Return the (x, y) coordinate for the center point of the cell that contains the specified text.  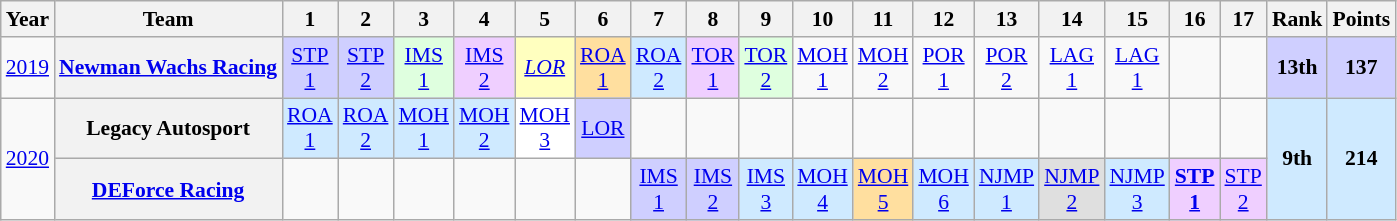
16 (1195, 19)
TOR1 (712, 68)
Legacy Autosport (168, 128)
2020 (28, 159)
MOH6 (944, 190)
Team (168, 19)
Year (28, 19)
DEForce Racing (168, 190)
12 (944, 19)
3 (424, 19)
9 (766, 19)
NJMP2 (1072, 190)
1 (310, 19)
MOH4 (822, 190)
5 (544, 19)
10 (822, 19)
4 (484, 19)
13 (1006, 19)
7 (659, 19)
NJMP1 (1006, 190)
17 (1244, 19)
11 (884, 19)
8 (712, 19)
13th (1298, 68)
POR1 (944, 68)
Newman Wachs Racing (168, 68)
IMS3 (766, 190)
6 (603, 19)
9th (1298, 159)
MOH3 (544, 128)
2019 (28, 68)
15 (1136, 19)
2 (366, 19)
Points (1361, 19)
14 (1072, 19)
MOH5 (884, 190)
NJMP3 (1136, 190)
POR2 (1006, 68)
137 (1361, 68)
Rank (1298, 19)
TOR2 (766, 68)
214 (1361, 159)
